Determine the [x, y] coordinate at the center of the cell enclosing the given text.  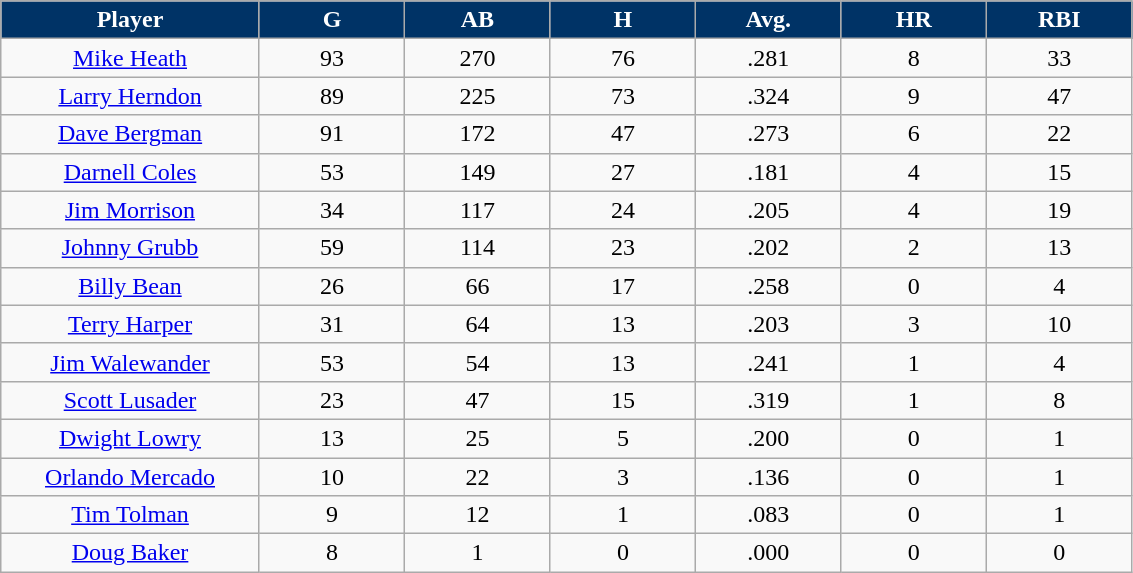
Avg. [768, 20]
270 [478, 58]
19 [1059, 210]
54 [478, 362]
Dwight Lowry [130, 438]
66 [478, 286]
25 [478, 438]
.202 [768, 248]
.273 [768, 134]
5 [622, 438]
.205 [768, 210]
Billy Bean [130, 286]
Orlando Mercado [130, 477]
RBI [1059, 20]
Mike Heath [130, 58]
26 [332, 286]
Terry Harper [130, 324]
Player [130, 20]
73 [622, 96]
76 [622, 58]
12 [478, 515]
.241 [768, 362]
27 [622, 172]
93 [332, 58]
Tim Tolman [130, 515]
H [622, 20]
.200 [768, 438]
225 [478, 96]
.258 [768, 286]
Jim Morrison [130, 210]
Johnny Grubb [130, 248]
.324 [768, 96]
114 [478, 248]
89 [332, 96]
17 [622, 286]
64 [478, 324]
24 [622, 210]
.000 [768, 553]
91 [332, 134]
6 [914, 134]
117 [478, 210]
AB [478, 20]
Scott Lusader [130, 400]
59 [332, 248]
Doug Baker [130, 553]
Dave Bergman [130, 134]
31 [332, 324]
2 [914, 248]
.181 [768, 172]
HR [914, 20]
.136 [768, 477]
.083 [768, 515]
34 [332, 210]
33 [1059, 58]
149 [478, 172]
.281 [768, 58]
Larry Herndon [130, 96]
.319 [768, 400]
172 [478, 134]
Jim Walewander [130, 362]
Darnell Coles [130, 172]
.203 [768, 324]
G [332, 20]
